Determine the (X, Y) coordinate at the center of the cell enclosing the given text.  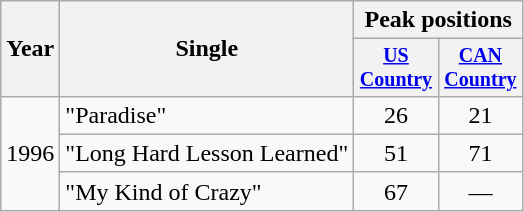
Peak positions (438, 20)
"Long Hard Lesson Learned" (207, 153)
26 (396, 115)
— (480, 191)
"Paradise" (207, 115)
71 (480, 153)
51 (396, 153)
21 (480, 115)
1996 (30, 153)
US Country (396, 68)
Single (207, 49)
"My Kind of Crazy" (207, 191)
Year (30, 49)
CAN Country (480, 68)
67 (396, 191)
